Pinpoint the cell where the given text exists, returning its (x, y) midpoint coordinate. 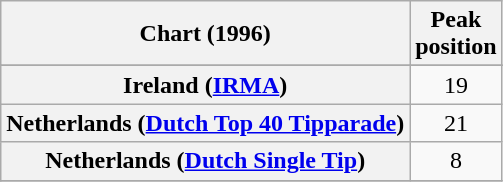
Chart (1996) (206, 34)
8 (456, 161)
Ireland (IRMA) (206, 85)
Netherlands (Dutch Top 40 Tipparade) (206, 123)
Peakposition (456, 34)
Netherlands (Dutch Single Tip) (206, 161)
19 (456, 85)
21 (456, 123)
